Find where the given text appears and provide that cell's center as (X, Y) coordinate. 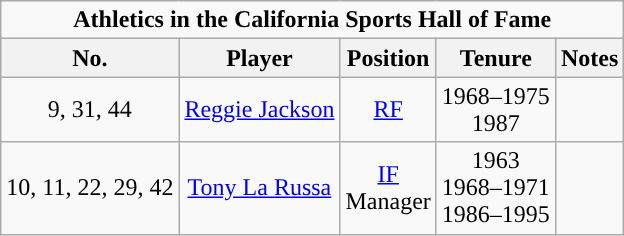
19631968–19711986–1995 (496, 188)
RF (388, 110)
Tony La Russa (260, 188)
Player (260, 58)
9, 31, 44 (90, 110)
Athletics in the California Sports Hall of Fame (312, 20)
IFManager (388, 188)
Tenure (496, 58)
1968–19751987 (496, 110)
Position (388, 58)
No. (90, 58)
Reggie Jackson (260, 110)
Notes (589, 58)
10, 11, 22, 29, 42 (90, 188)
